Search for the cell housing the specified text and yield its [x, y] center coordinate. 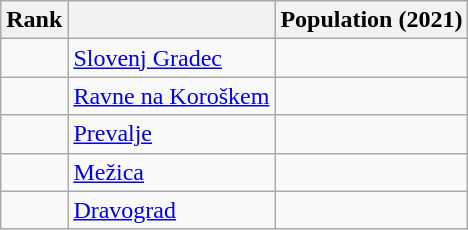
Dravograd [172, 210]
Ravne na Koroškem [172, 96]
Mežica [172, 172]
Prevalje [172, 134]
Population (2021) [372, 20]
Rank [34, 20]
Slovenj Gradec [172, 58]
